Detect which cell encompasses the target text, then output its [x, y] center coordinate. 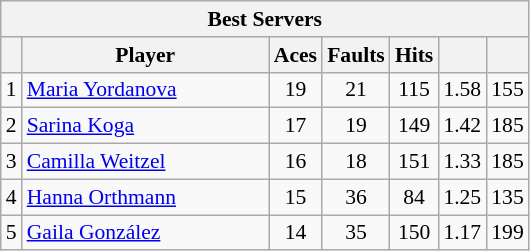
1 [12, 90]
Camilla Weitzel [146, 162]
84 [414, 197]
1.58 [462, 90]
199 [508, 233]
149 [414, 126]
35 [356, 233]
151 [414, 162]
135 [508, 197]
15 [296, 197]
Maria Yordanova [146, 90]
Player [146, 55]
150 [414, 233]
Hits [414, 55]
21 [356, 90]
Best Servers [265, 19]
3 [12, 162]
155 [508, 90]
2 [12, 126]
1.17 [462, 233]
14 [296, 233]
1.25 [462, 197]
Gaila González [146, 233]
18 [356, 162]
1.42 [462, 126]
5 [12, 233]
1.33 [462, 162]
36 [356, 197]
Faults [356, 55]
4 [12, 197]
115 [414, 90]
Aces [296, 55]
Hanna Orthmann [146, 197]
17 [296, 126]
Sarina Koga [146, 126]
16 [296, 162]
